Provide the [X, Y] coordinate of the cell's center where the given text is located.  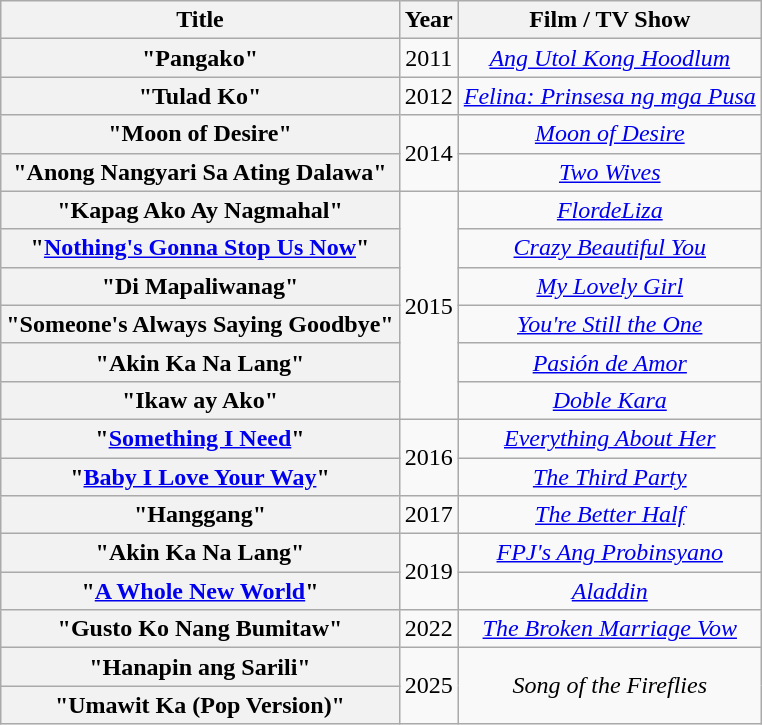
The Third Party [610, 477]
"Kapag Ako Ay Nagmahal" [200, 210]
The Broken Marriage Vow [610, 629]
2017 [428, 515]
Pasión de Amor [610, 362]
2022 [428, 629]
Felina: Prinsesa ng mga Pusa [610, 96]
"Baby I Love Your Way" [200, 477]
2014 [428, 153]
The Better Half [610, 515]
"Something I Need" [200, 438]
"Nothing's Gonna Stop Us Now" [200, 248]
"Gusto Ko Nang Bumitaw" [200, 629]
"Anong Nangyari Sa Ating Dalawa" [200, 172]
2016 [428, 457]
2012 [428, 96]
"A Whole New World" [200, 591]
FlordeLiza [610, 210]
Everything About Her [610, 438]
Year [428, 20]
"Someone's Always Saying Goodbye" [200, 324]
2015 [428, 305]
Ang Utol Kong Hoodlum [610, 58]
2019 [428, 572]
You're Still the One [610, 324]
My Lovely Girl [610, 286]
Moon of Desire [610, 134]
Film / TV Show [610, 20]
"Umawit Ka (Pop Version)" [200, 705]
"Ikaw ay Ako" [200, 400]
"Hanapin ang Sarili" [200, 667]
Crazy Beautiful You [610, 248]
"Di Mapaliwanag" [200, 286]
Aladdin [610, 591]
Doble Kara [610, 400]
Title [200, 20]
Song of the Fireflies [610, 686]
2025 [428, 686]
"Tulad Ko" [200, 96]
2011 [428, 58]
Two Wives [610, 172]
"Moon of Desire" [200, 134]
"Pangako" [200, 58]
"Hanggang" [200, 515]
FPJ's Ang Probinsyano [610, 553]
